Locate the cell with the specified text and output its [x, y] center coordinate. 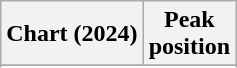
Chart (2024) [72, 34]
Peakposition [189, 34]
